Determine the (X, Y) coordinate at the center of the cell enclosing the given text.  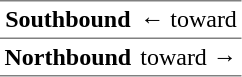
Southbound (68, 20)
toward → (189, 57)
← toward (189, 20)
Northbound (68, 57)
